Find where the given text appears and provide that cell's center as [x, y] coordinate. 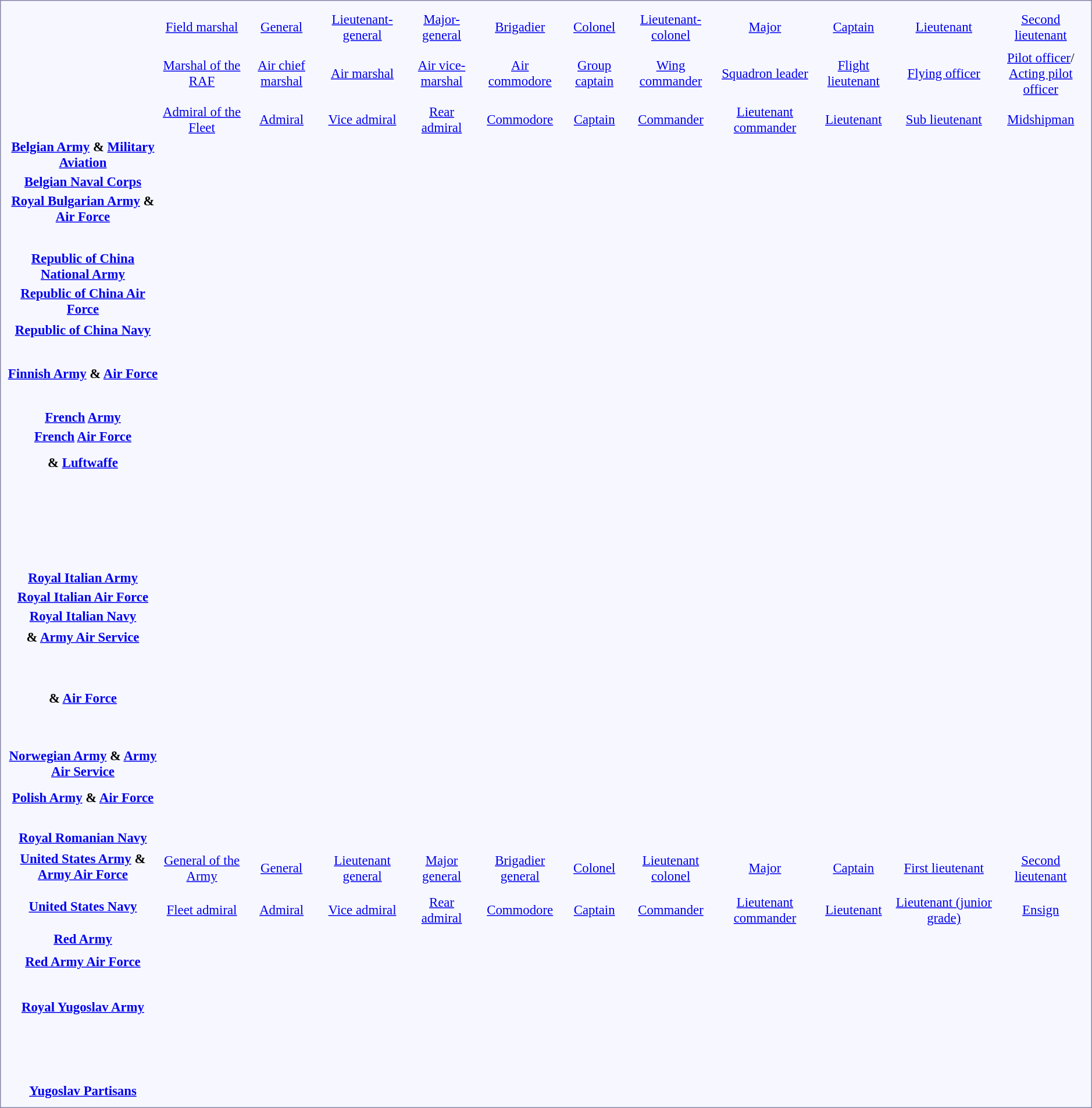
Lieutenant-general [362, 27]
French Air Force [83, 436]
Sub lieutenant [944, 120]
Lieutenant-colonel [671, 27]
Air chief marshal [281, 73]
Polish Army & Air Force [83, 797]
& Luftwaffe [83, 462]
Air commodore [520, 73]
Wing commander [671, 73]
Field marshal [202, 27]
Lieutenant colonel [671, 868]
Red Army Air Force [83, 961]
Norwegian Army & Army Air Service [83, 763]
General of the Army [202, 868]
Republic of China National Army [83, 266]
First lieutenant [944, 868]
Flying officer [944, 73]
Major-general [442, 27]
Finnish Army & Air Force [83, 373]
Air vice-marshal [442, 73]
Major general [442, 868]
& Army Air Service [83, 637]
Republic of China Air Force [83, 301]
Royal Italian Army [83, 578]
Brigadier [520, 27]
Royal Italian Air Force [83, 597]
Lieutenant general [362, 868]
Royal Italian Navy [83, 616]
& Air Force [83, 698]
Air marshal [362, 73]
Brigadier general [520, 868]
Group captain [594, 73]
Republic of China Navy [83, 330]
Squadron leader [765, 73]
Royal Bulgarian Army & Air Force [83, 208]
Yugoslav Partisans [83, 1091]
United States Navy [83, 906]
French Army [83, 417]
Fleet admiral [202, 910]
Royal Romanian Navy [83, 838]
Royal Yugoslav Army [83, 1007]
Midshipman [1041, 120]
Belgian Naval Corps [83, 181]
Marshal of the RAF [202, 73]
Red Army [83, 939]
Ensign [1041, 910]
Lieutenant (junior grade) [944, 910]
Pilot officer/Acting pilot officer [1041, 73]
United States Army & Army Air Force [83, 867]
Belgian Army & Military Aviation [83, 155]
Admiral of the Fleet [202, 120]
Flight lieutenant [854, 73]
